Capture the cell that displays the provided text and extract its (X, Y) central coordinate. 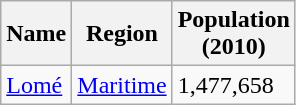
Name (36, 34)
Lomé (36, 85)
1,477,658 (234, 85)
Population(2010) (234, 34)
Region (122, 34)
Maritime (122, 85)
